Detect which cell encompasses the target text, then output its [X, Y] center coordinate. 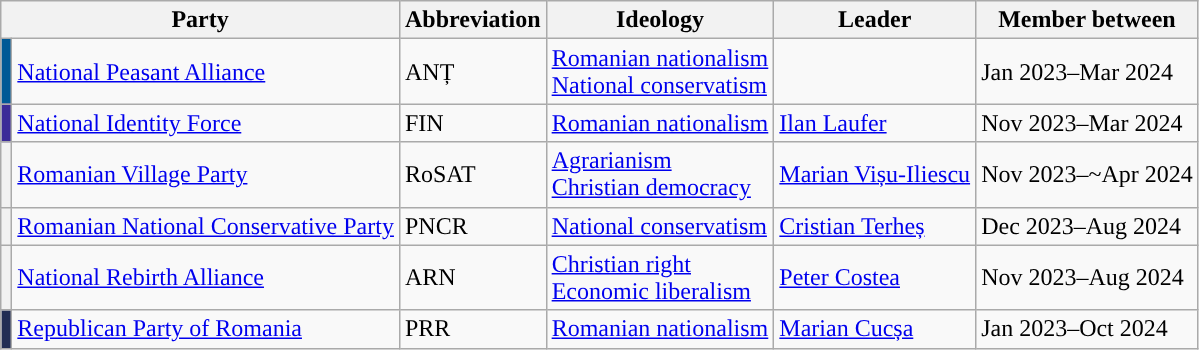
FIN [472, 123]
Party [200, 20]
Romanian National Conservative Party [206, 226]
PNCR [472, 226]
Peter Costea [875, 278]
PRR [472, 329]
Christian rightEconomic liberalism [660, 278]
National Peasant Alliance [206, 72]
ANȚ [472, 72]
Leader [875, 20]
Jan 2023–Mar 2024 [1088, 72]
Romanian nationalismNational conservatism [660, 72]
Nov 2023–~Apr 2024 [1088, 174]
RoSAT [472, 174]
Nov 2023–Aug 2024 [1088, 278]
Nov 2023–Mar 2024 [1088, 123]
ARN [472, 278]
National Identity Force [206, 123]
National Rebirth Alliance [206, 278]
Republican Party of Romania [206, 329]
Ilan Laufer [875, 123]
Marian Vișu-Iliescu [875, 174]
Romanian Village Party [206, 174]
AgrarianismChristian democracy [660, 174]
Jan 2023–Oct 2024 [1088, 329]
Ideology [660, 20]
Cristian Terheș [875, 226]
Dec 2023–Aug 2024 [1088, 226]
Marian Cucșa [875, 329]
Member between [1088, 20]
National conservatism [660, 226]
Abbreviation [472, 20]
